Provide the [X, Y] coordinate of the cell's center where the given text is located.  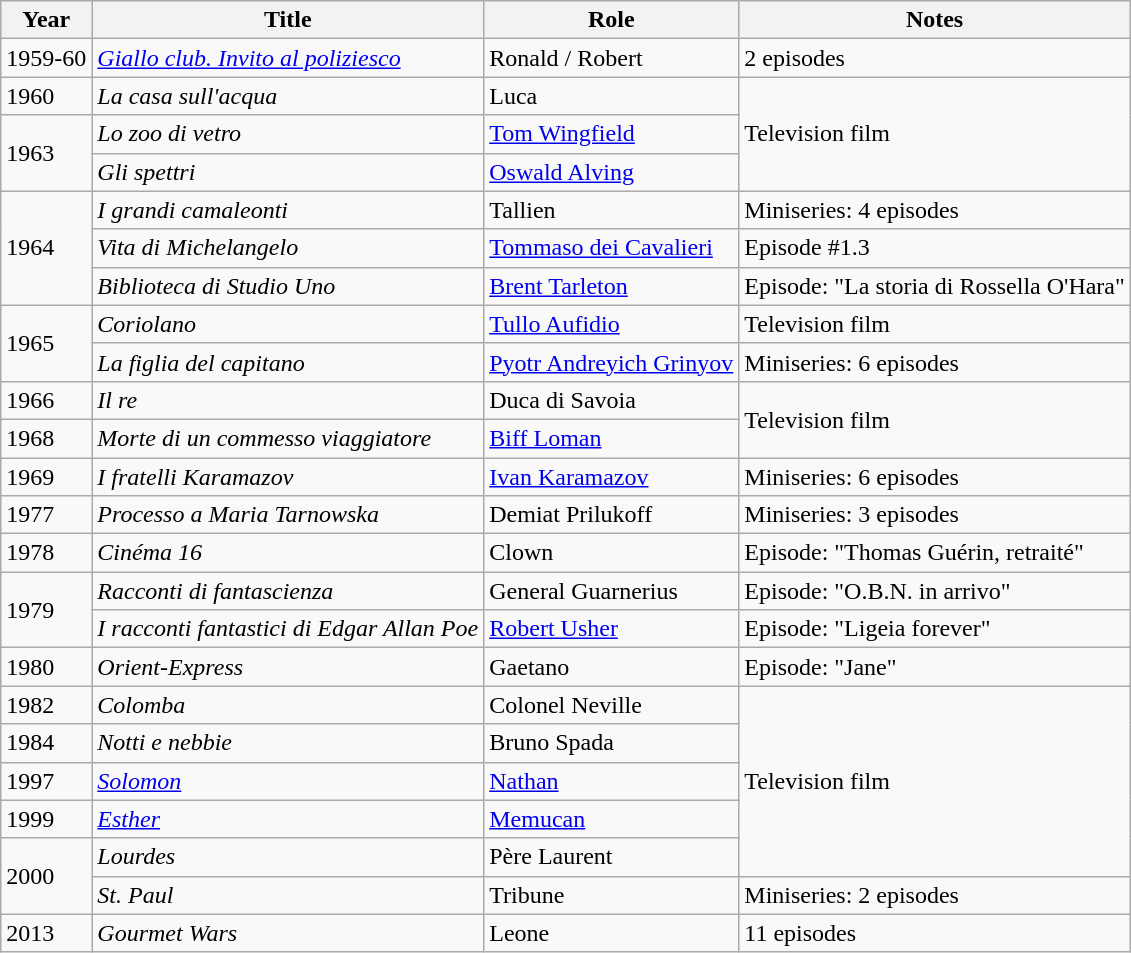
1965 [46, 343]
I grandi camaleonti [288, 210]
I fratelli Karamazov [288, 477]
Gaetano [612, 667]
1969 [46, 477]
2 episodes [935, 58]
Leone [612, 933]
Coriolano [288, 324]
Tommaso dei Cavalieri [612, 248]
Colomba [288, 705]
I racconti fantastici di Edgar Allan Poe [288, 629]
Memucan [612, 819]
Episode: "O.B.N. in arrivo" [935, 591]
Miniseries: 4 episodes [935, 210]
Tallien [612, 210]
Luca [612, 96]
1968 [46, 438]
1978 [46, 553]
Nathan [612, 781]
1963 [46, 153]
2000 [46, 876]
Year [46, 20]
Processo a Maria Tarnowska [288, 515]
1959-60 [46, 58]
Episode: "La storia di Rossella O'Hara" [935, 286]
1999 [46, 819]
1966 [46, 400]
11 episodes [935, 933]
Miniseries: 3 episodes [935, 515]
Episode: "Thomas Guérin, retraité" [935, 553]
Oswald Alving [612, 172]
Racconti di fantascienza [288, 591]
1982 [46, 705]
Demiat Prilukoff [612, 515]
Pyotr Andreyich Grinyov [612, 362]
Clown [612, 553]
Gourmet Wars [288, 933]
Biblioteca di Studio Uno [288, 286]
Episode #1.3 [935, 248]
Tribune [612, 895]
1977 [46, 515]
Biff Loman [612, 438]
La casa sull'acqua [288, 96]
Giallo club. Invito al poliziesco [288, 58]
Ronald / Robert [612, 58]
Episode: "Ligeia forever" [935, 629]
Tom Wingfield [612, 134]
Notes [935, 20]
Ivan Karamazov [612, 477]
St. Paul [288, 895]
Brent Tarleton [612, 286]
Lourdes [288, 857]
1964 [46, 248]
Esther [288, 819]
Notti e nebbie [288, 743]
Cinéma 16 [288, 553]
Role [612, 20]
1960 [46, 96]
Tullo Aufidio [612, 324]
2013 [46, 933]
Episode: "Jane" [935, 667]
1984 [46, 743]
Bruno Spada [612, 743]
Gli spettri [288, 172]
Solomon [288, 781]
Robert Usher [612, 629]
Title [288, 20]
1997 [46, 781]
Orient-Express [288, 667]
General Guarnerius [612, 591]
Vita di Michelangelo [288, 248]
Morte di un commesso viaggiatore [288, 438]
Duca di Savoia [612, 400]
Il re [288, 400]
Miniseries: 2 episodes [935, 895]
Père Laurent [612, 857]
1979 [46, 610]
La figlia del capitano [288, 362]
Lo zoo di vetro [288, 134]
Colonel Neville [612, 705]
1980 [46, 667]
